Extract the (X, Y) coordinate from the center of the cell holding the provided text.  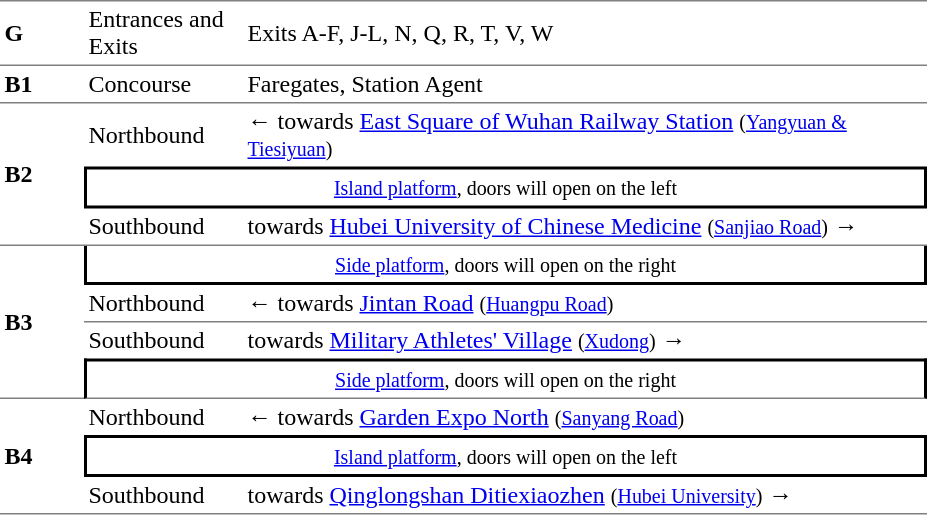
towards Qinglongshan Ditiexiaozhen (Hubei University) → (585, 496)
B1 (42, 84)
towards Hubei University of Chinese Medicine (Sanjiao Road) → (585, 227)
B2 (42, 175)
Concourse (164, 84)
Entrances and Exits (164, 32)
B3 (42, 322)
← towards Garden Expo North (Sanyang Road) (585, 417)
B4 (42, 457)
G (42, 32)
towards Military Athletes' Village (Xudong) → (585, 340)
Faregates, Station Agent (585, 84)
Exits A-F, J-L, N, Q, R, T, V, W (585, 32)
← towards East Square of Wuhan Railway Station (Yangyuan & Tiesiyuan) (585, 136)
← towards Jintan Road (Huangpu Road) (585, 303)
